Provide the (X, Y) coordinate of the cell's center where the given text is located.  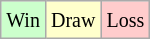
Win (24, 20)
Draw (72, 20)
Loss (126, 20)
